Capture the cell that displays the provided text and extract its (x, y) central coordinate. 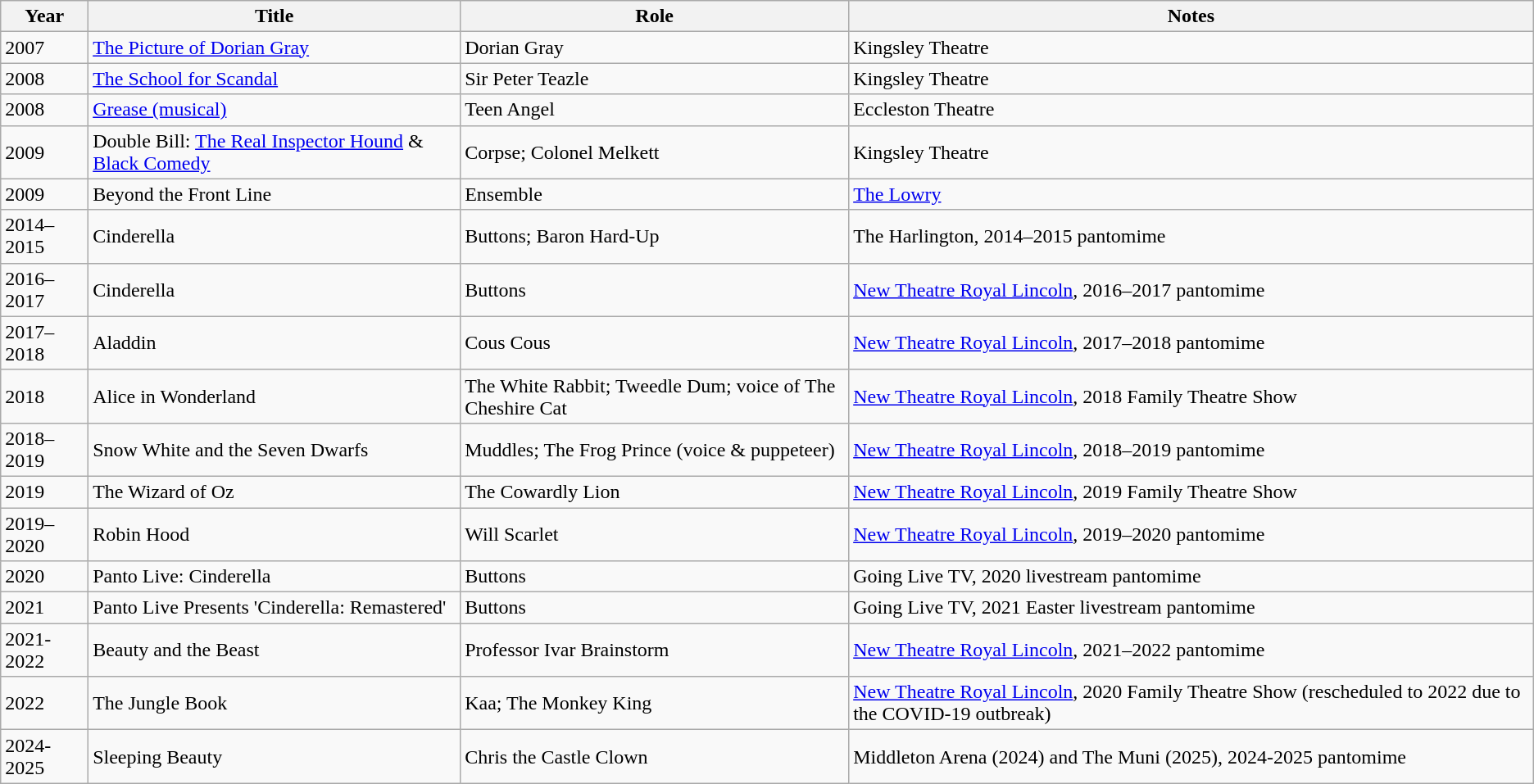
Year (44, 16)
Muddles; The Frog Prince (voice & puppeteer) (655, 449)
The Jungle Book (275, 703)
Alice in Wonderland (275, 397)
Buttons; Baron Hard-Up (655, 236)
Double Bill: The Real Inspector Hound & Black Comedy (275, 152)
Ensemble (655, 194)
Panto Live: Cinderella (275, 577)
Will Scarlet (655, 534)
2007 (44, 48)
New Theatre Royal Lincoln, 2016–2017 pantomime (1191, 290)
Dorian Gray (655, 48)
Robin Hood (275, 534)
Corpse; Colonel Melkett (655, 152)
2021 (44, 608)
Sir Peter Teazle (655, 79)
2022 (44, 703)
Eccleston Theatre (1191, 110)
New Theatre Royal Lincoln, 2018 Family Theatre Show (1191, 397)
Chris the Castle Clown (655, 757)
Sleeping Beauty (275, 757)
Beauty and the Beast (275, 650)
2020 (44, 577)
Teen Angel (655, 110)
Grease (musical) (275, 110)
New Theatre Royal Lincoln, 2021–2022 pantomime (1191, 650)
Title (275, 16)
The Lowry (1191, 194)
Cous Cous (655, 342)
New Theatre Royal Lincoln, 2019–2020 pantomime (1191, 534)
Notes (1191, 16)
Middleton Arena (2024) and The Muni (2025), 2024-2025 pantomime (1191, 757)
2017–2018 (44, 342)
2024-2025 (44, 757)
Panto Live Presents 'Cinderella: Remastered' (275, 608)
The White Rabbit; Tweedle Dum; voice of The Cheshire Cat (655, 397)
The Cowardly Lion (655, 492)
The Picture of Dorian Gray (275, 48)
2019 (44, 492)
The School for Scandal (275, 79)
Role (655, 16)
New Theatre Royal Lincoln, 2018–2019 pantomime (1191, 449)
New Theatre Royal Lincoln, 2019 Family Theatre Show (1191, 492)
Snow White and the Seven Dwarfs (275, 449)
New Theatre Royal Lincoln, 2017–2018 pantomime (1191, 342)
2021-2022 (44, 650)
Going Live TV, 2020 livestream pantomime (1191, 577)
The Harlington, 2014–2015 pantomime (1191, 236)
Beyond the Front Line (275, 194)
Going Live TV, 2021 Easter livestream pantomime (1191, 608)
Kaa; The Monkey King (655, 703)
2016–2017 (44, 290)
Aladdin (275, 342)
2014–2015 (44, 236)
2018 (44, 397)
2019–2020 (44, 534)
Professor Ivar Brainstorm (655, 650)
The Wizard of Oz (275, 492)
New Theatre Royal Lincoln, 2020 Family Theatre Show (rescheduled to 2022 due to the COVID-19 outbreak) (1191, 703)
2018–2019 (44, 449)
